Identify which cell holds the provided text, then report its (x, y) central coordinate. 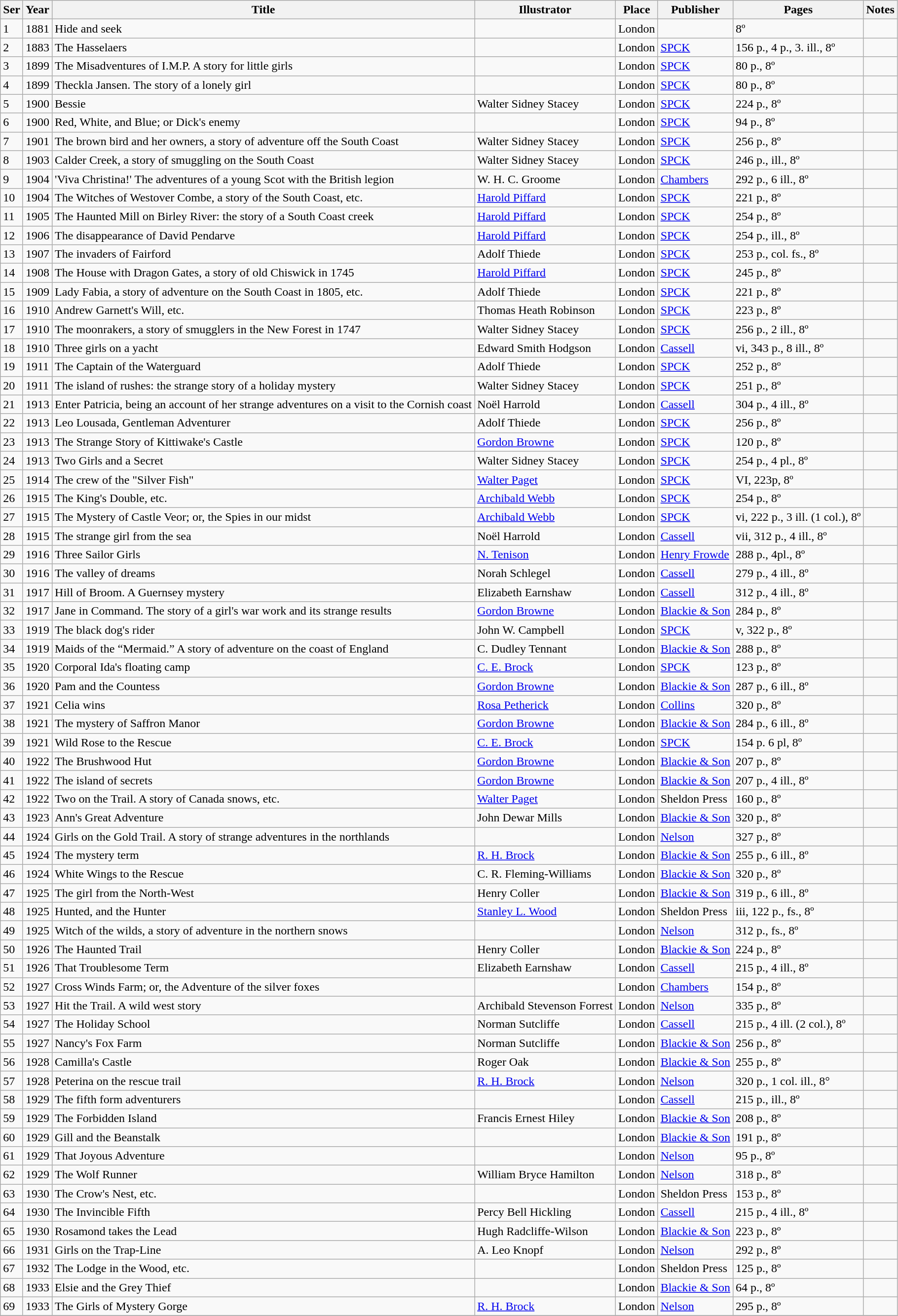
Witch of the wilds, a story of adventure in the northern snows (263, 930)
The strange girl from the sea (263, 536)
The Brushwood Hut (263, 761)
The girl from the North-West (263, 893)
Two on the Trail. A story of Canada snows, etc. (263, 799)
The Haunted Trail (263, 949)
Pages (798, 10)
The House with Dragon Gates, a story of old Chiswick in 1745 (263, 273)
The Haunted Mill on Birley River: the story of a South Coast creek (263, 216)
31 (12, 592)
208 p., 8º (798, 1118)
19 (12, 367)
49 (12, 930)
Red, White, and Blue; or Dick's enemy (263, 122)
40 (12, 761)
320 p., 1 col. ill., 8° (798, 1081)
7 (12, 141)
42 (12, 799)
Three Sailor Girls (263, 555)
Percy Bell Hickling (545, 1212)
Ann's Great Adventure (263, 817)
20 (12, 386)
vi, 343 p., 8 ill., 8º (798, 348)
1883 (37, 47)
The Lodge in the Wood, etc. (263, 1269)
64 p., 8º (798, 1287)
The crew of the "Silver Fish" (263, 479)
59 (12, 1118)
12 (12, 235)
120 p., 8º (798, 442)
60 (12, 1137)
Notes (880, 10)
251 p., 8º (798, 386)
Stanley L. Wood (545, 912)
245 p., 8º (798, 273)
284 p., 6 ill., 8º (798, 724)
52 (12, 987)
Collins (695, 705)
36 (12, 686)
58 (12, 1099)
284 p., 8º (798, 611)
63 (12, 1194)
154 p., 8º (798, 987)
The moonrakers, a story of smugglers in the New Forest in 1747 (263, 329)
Nancy's Fox Farm (263, 1043)
288 p., 4pl., 8º (798, 555)
The disappearance of David Pendarve (263, 235)
The Girls of Mystery Gorge (263, 1306)
156 p., 4 p., 3. ill., 8º (798, 47)
1907 (37, 254)
Gill and the Beanstalk (263, 1137)
45 (12, 855)
14 (12, 273)
34 (12, 649)
Place (636, 10)
1923 (37, 817)
56 (12, 1062)
21 (12, 404)
The King's Double, etc. (263, 498)
Leo Lousada, Gentleman Adventurer (263, 423)
1914 (37, 479)
The Holiday School (263, 1024)
254 p., ill., 8º (798, 235)
292 p., 6 ill., 8º (798, 179)
94 p., 8º (798, 122)
30 (12, 574)
246 p., ill., 8º (798, 160)
Roger Oak (545, 1062)
Rosamond takes the Lead (263, 1231)
44 (12, 837)
17 (12, 329)
95 p., 8º (798, 1156)
Elsie and the Grey Thief (263, 1287)
8º (798, 29)
Hugh Radcliffe-Wilson (545, 1231)
The Strange Story of Kittiwake's Castle (263, 442)
John W. Campbell (545, 630)
The Crow's Nest, etc. (263, 1194)
5 (12, 104)
Lady Fabia, a story of adventure on the South Coast in 1805, etc. (263, 292)
Publisher (695, 10)
15 (12, 292)
vi, 222 p., 3 ill. (1 col.), 8º (798, 517)
C. R. Fleming-Williams (545, 874)
54 (12, 1024)
1905 (37, 216)
1881 (37, 29)
9 (12, 179)
Title (263, 10)
Camilla's Castle (263, 1062)
18 (12, 348)
288 p., 8º (798, 649)
319 p., 6 ill., 8º (798, 893)
Norah Schlegel (545, 574)
Calder Creek, a story of smuggling on the South Coast (263, 160)
The mystery term (263, 855)
10 (12, 197)
125 p., 8º (798, 1269)
51 (12, 968)
The Wolf Runner (263, 1175)
N. Tenison (545, 555)
327 p., 8º (798, 837)
Two Girls and a Secret (263, 461)
318 p., 8º (798, 1175)
The invaders of Fairford (263, 254)
That Troublesome Term (263, 968)
1931 (37, 1250)
37 (12, 705)
The mystery of Saffron Manor (263, 724)
29 (12, 555)
White Wings to the Rescue (263, 874)
61 (12, 1156)
55 (12, 1043)
Peterina on the rescue trail (263, 1081)
The Misadventures of I.M.P. A story for little girls (263, 66)
1932 (37, 1269)
8 (12, 160)
27 (12, 517)
191 p., 8º (798, 1137)
The island of rushes: the strange story of a holiday mystery (263, 386)
252 p., 8º (798, 367)
iii, 122 p., fs., 8º (798, 912)
312 p., 4 ill., 8º (798, 592)
Henry Frowde (695, 555)
287 p., 6 ill., 8º (798, 686)
32 (12, 611)
215 p., 4 ill. (2 col.), 8º (798, 1024)
The brown bird and her owners, a story of adventure off the South Coast (263, 141)
24 (12, 461)
VI, 223p, 8º (798, 479)
Hide and seek (263, 29)
23 (12, 442)
255 p., 6 ill., 8º (798, 855)
Three girls on a yacht (263, 348)
153 p., 8º (798, 1194)
26 (12, 498)
255 p., 8º (798, 1062)
304 p., 4 ill., 8º (798, 404)
That Joyous Adventure (263, 1156)
Year (37, 10)
62 (12, 1175)
vii, 312 p., 4 ill., 8º (798, 536)
207 p., 4 ill., 8º (798, 780)
Hill of Broom. A Guernsey mystery (263, 592)
Archibald Stevenson Forrest (545, 1006)
Andrew Garnett's Will, etc. (263, 310)
The Captain of the Waterguard (263, 367)
43 (12, 817)
312 p., fs., 8º (798, 930)
Bessie (263, 104)
Edward Smith Hodgson (545, 348)
50 (12, 949)
Francis Ernest Hiley (545, 1118)
11 (12, 216)
The Hasselaers (263, 47)
35 (12, 667)
The Witches of Westover Combe, a story of the South Coast, etc. (263, 197)
'Viva Christina!' The adventures of a young Scot with the British legion (263, 179)
13 (12, 254)
16 (12, 310)
47 (12, 893)
64 (12, 1212)
C. Dudley Tennant (545, 649)
Celia wins (263, 705)
The Forbidden Island (263, 1118)
279 p., 4 ill., 8º (798, 574)
295 p., 8º (798, 1306)
The fifth form adventurers (263, 1099)
39 (12, 742)
256 p., 2 ill., 8º (798, 329)
The valley of dreams (263, 574)
160 p., 8º (798, 799)
Rosa Petherick (545, 705)
335 p., 8º (798, 1006)
253 p., col. fs., 8º (798, 254)
123 p., 8º (798, 667)
41 (12, 780)
66 (12, 1250)
Girls on the Gold Trail. A story of strange adventures in the northlands (263, 837)
1901 (37, 141)
154 p. 6 pl, 8º (798, 742)
Illustrator (545, 10)
1 (12, 29)
68 (12, 1287)
22 (12, 423)
2 (12, 47)
57 (12, 1081)
v, 322 p., 8º (798, 630)
The Mystery of Castle Veor; or, the Spies in our midst (263, 517)
Hunted, and the Hunter (263, 912)
W. H. C. Groome (545, 179)
292 p., 8º (798, 1250)
The Invincible Fifth (263, 1212)
Cross Winds Farm; or, the Adventure of the silver foxes (263, 987)
1906 (37, 235)
53 (12, 1006)
Girls on the Trap-Line (263, 1250)
Thomas Heath Robinson (545, 310)
38 (12, 724)
33 (12, 630)
John Dewar Mills (545, 817)
The island of secrets (263, 780)
215 p., ill., 8º (798, 1099)
Theckla Jansen. The story of a lonely girl (263, 85)
65 (12, 1231)
1903 (37, 160)
William Bryce Hamilton (545, 1175)
A. Leo Knopf (545, 1250)
25 (12, 479)
1909 (37, 292)
207 p., 8º (798, 761)
1908 (37, 273)
28 (12, 536)
Hit the Trail. A wild west story (263, 1006)
Wild Rose to the Rescue (263, 742)
Pam and the Countess (263, 686)
6 (12, 122)
Corporal Ida's floating camp (263, 667)
48 (12, 912)
Maids of the “Mermaid.” A story of adventure on the coast of England (263, 649)
46 (12, 874)
Jane in Command. The story of a girl's war work and its strange results (263, 611)
3 (12, 66)
4 (12, 85)
67 (12, 1269)
Ser (12, 10)
69 (12, 1306)
Enter Patricia, being an account of her strange adventures on a visit to the Cornish coast (263, 404)
254 p., 4 pl., 8º (798, 461)
The black dog's rider (263, 630)
